Provide the (x, y) coordinate of the cell's center where the given text is located.  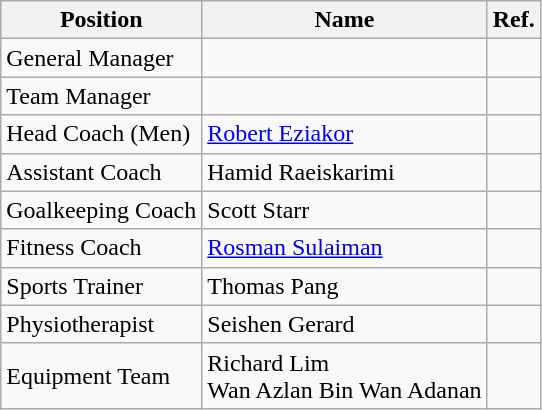
Ref. (514, 20)
Goalkeeping Coach (102, 210)
Physiotherapist (102, 324)
Hamid Raeiskarimi (344, 172)
General Manager (102, 58)
Team Manager (102, 96)
Rosman Sulaiman (344, 248)
Scott Starr (344, 210)
Sports Trainer (102, 286)
Head Coach (Men) (102, 134)
Position (102, 20)
Seishen Gerard (344, 324)
Thomas Pang (344, 286)
Fitness Coach (102, 248)
Richard Lim Wan Azlan Bin Wan Adanan (344, 376)
Robert Eziakor (344, 134)
Equipment Team (102, 376)
Name (344, 20)
Assistant Coach (102, 172)
